Return [X, Y] of the center of cell containing provided text 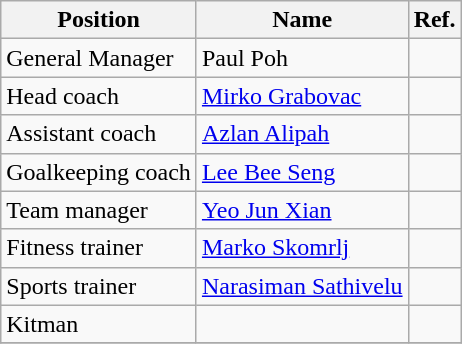
Goalkeeping coach [99, 172]
Narasiman Sathivelu [302, 286]
General Manager [99, 58]
Assistant coach [99, 134]
Fitness trainer [99, 248]
Ref. [434, 20]
Team manager [99, 210]
Name [302, 20]
Marko Skomrlj [302, 248]
Lee Bee Seng [302, 172]
Sports trainer [99, 286]
Kitman [99, 324]
Azlan Alipah [302, 134]
Mirko Grabovac [302, 96]
Yeo Jun Xian [302, 210]
Head coach [99, 96]
Position [99, 20]
Paul Poh [302, 58]
